Pinpoint the cell where the given text exists, returning its [x, y] midpoint coordinate. 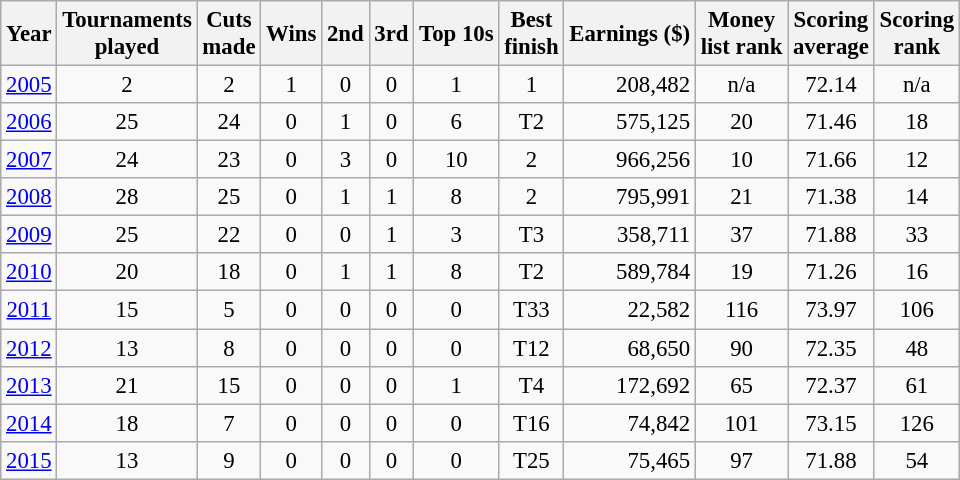
2009 [29, 235]
101 [741, 423]
2007 [29, 160]
19 [741, 273]
90 [741, 348]
71.38 [832, 197]
T12 [532, 348]
3rd [392, 34]
37 [741, 235]
Top 10s [456, 34]
14 [916, 197]
Cuts made [229, 34]
172,692 [630, 385]
73.15 [832, 423]
73.97 [832, 310]
2005 [29, 85]
106 [916, 310]
2012 [29, 348]
116 [741, 310]
126 [916, 423]
74,842 [630, 423]
Scoring rank [916, 34]
5 [229, 310]
2015 [29, 460]
75,465 [630, 460]
2006 [29, 122]
589,784 [630, 273]
6 [456, 122]
2010 [29, 273]
22,582 [630, 310]
71.26 [832, 273]
Tournaments played [127, 34]
12 [916, 160]
72.14 [832, 85]
Year [29, 34]
2011 [29, 310]
T16 [532, 423]
61 [916, 385]
23 [229, 160]
9 [229, 460]
2008 [29, 197]
33 [916, 235]
22 [229, 235]
Wins [292, 34]
2014 [29, 423]
Best finish [532, 34]
358,711 [630, 235]
71.66 [832, 160]
Money list rank [741, 34]
48 [916, 348]
T25 [532, 460]
65 [741, 385]
T4 [532, 385]
97 [741, 460]
966,256 [630, 160]
T33 [532, 310]
72.35 [832, 348]
7 [229, 423]
2013 [29, 385]
Earnings ($) [630, 34]
71.46 [832, 122]
575,125 [630, 122]
T3 [532, 235]
208,482 [630, 85]
72.37 [832, 385]
68,650 [630, 348]
28 [127, 197]
16 [916, 273]
2nd [346, 34]
Scoring average [832, 34]
54 [916, 460]
795,991 [630, 197]
